For the text-containing cell, return its midpoint in [X, Y] coordinate format. 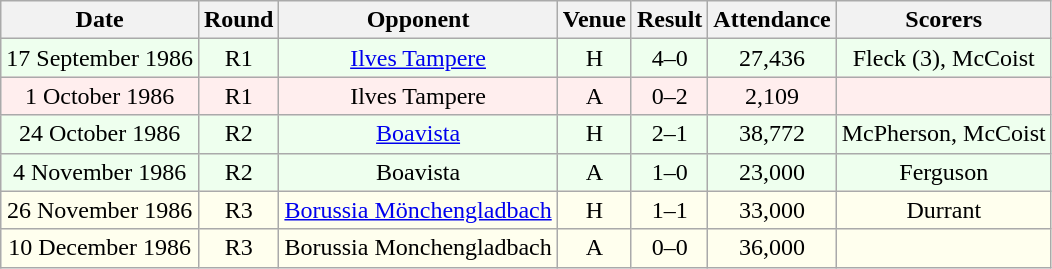
Ferguson [944, 172]
27,436 [772, 58]
26 November 1986 [100, 210]
1–0 [669, 172]
Attendance [772, 20]
Durrant [944, 210]
17 September 1986 [100, 58]
33,000 [772, 210]
2–1 [669, 134]
36,000 [772, 248]
0–0 [669, 248]
Scorers [944, 20]
Round [238, 20]
24 October 1986 [100, 134]
4 November 1986 [100, 172]
McPherson, McCoist [944, 134]
1–1 [669, 210]
10 December 1986 [100, 248]
Borussia Monchengladbach [418, 248]
Fleck (3), McCoist [944, 58]
38,772 [772, 134]
0–2 [669, 96]
23,000 [772, 172]
2,109 [772, 96]
Borussia Mönchengladbach [418, 210]
Date [100, 20]
1 October 1986 [100, 96]
Venue [594, 20]
4–0 [669, 58]
Opponent [418, 20]
Result [669, 20]
